Provide the (x, y) coordinate of the cell's center where the given text is located.  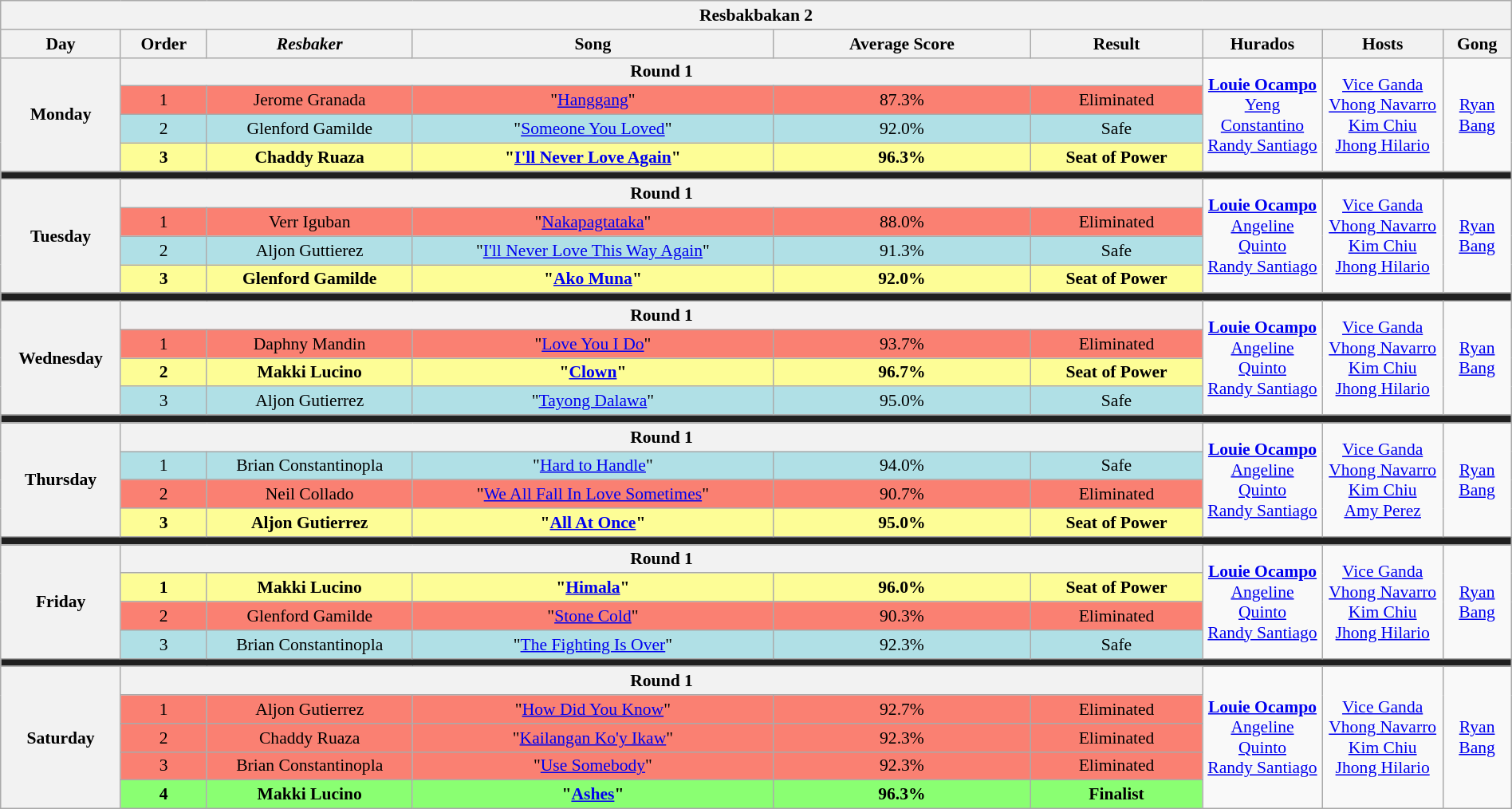
87.3% (901, 101)
91.3% (901, 251)
90.7% (901, 495)
Song (593, 44)
Vice GandaVhong NavarroKim ChiuAmy Perez (1383, 479)
4 (163, 795)
92.7% (901, 709)
Friday (61, 602)
"All At Once" (593, 523)
"Hanggang" (593, 101)
"Ako Muna" (593, 279)
Finalist (1116, 795)
"Himala" (593, 588)
Monday (61, 114)
"Hard to Handle" (593, 466)
"Tayong Dalawa" (593, 401)
Hurados (1263, 44)
"Love You I Do" (593, 344)
Average Score (901, 44)
Hosts (1383, 44)
"How Did You Know" (593, 709)
"Ashes" (593, 795)
94.0% (901, 466)
"I'll Never Love Again" (593, 157)
Day (61, 44)
93.7% (901, 344)
Resbaker (309, 44)
"We All Fall In Love Sometimes" (593, 495)
Order (163, 44)
"I'll Never Love This Way Again" (593, 251)
"Someone You Loved" (593, 129)
Aljon Guttierez (309, 251)
"Nakapagtataka" (593, 223)
90.3% (901, 616)
Jerome Granada (309, 101)
"Use Somebody" (593, 766)
Thursday (61, 479)
Wednesday (61, 358)
Resbakbakan 2 (756, 15)
"Stone Cold" (593, 616)
Verr Iguban (309, 223)
Daphny Mandin (309, 344)
96.7% (901, 373)
Tuesday (61, 236)
Gong (1477, 44)
Neil Collado (309, 495)
"The Fighting Is Over" (593, 645)
88.0% (901, 223)
"Clown" (593, 373)
96.0% (901, 588)
Saturday (61, 738)
Result (1116, 44)
"Kailangan Ko'y Ikaw" (593, 738)
Louie OcampoYeng ConstantinoRandy Santiago (1263, 114)
